Capture the cell that displays the provided text and extract its [X, Y] central coordinate. 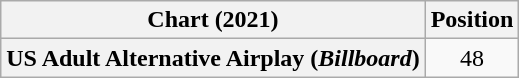
Position [472, 20]
Chart (2021) [213, 20]
US Adult Alternative Airplay (Billboard) [213, 58]
48 [472, 58]
